Return [x, y] of the center of cell containing provided text 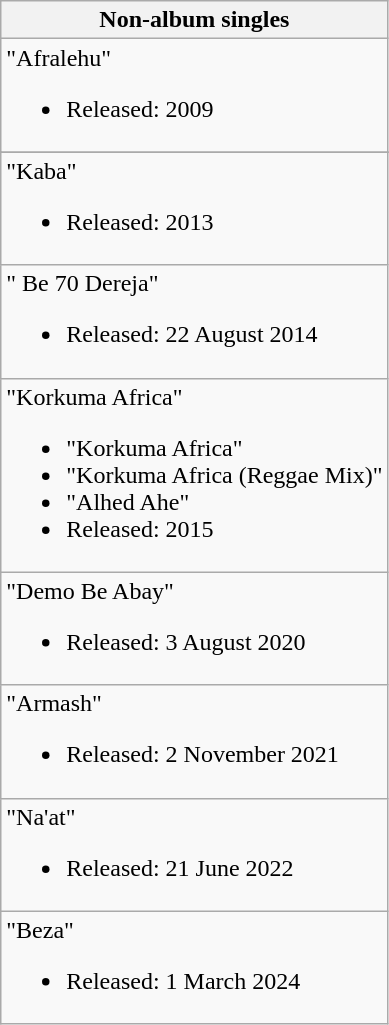
Non-album singles [194, 20]
"Afralehu"Released: 2009 [194, 96]
"Armash"Released: 2 November 2021 [194, 742]
"Beza"Released: 1 March 2024 [194, 968]
"Na'at"Released: 21 June 2022 [194, 854]
"Demo Be Abay"Released: 3 August 2020 [194, 628]
"Kaba"Released: 2013 [194, 208]
" Be 70 Dereja"Released: 22 August 2014 [194, 322]
"Korkuma Africa""Korkuma Africa""Korkuma Africa (Reggae Mix)""Alhed Ahe"Released: 2015 [194, 475]
